Determine the (X, Y) coordinate at the center of the cell enclosing the given text.  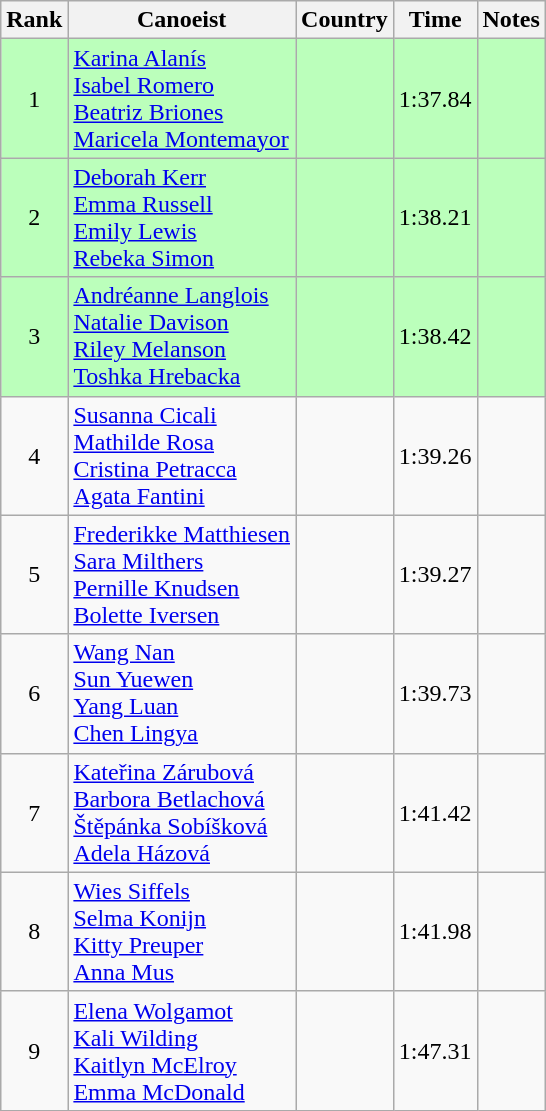
9 (34, 1050)
Elena WolgamotKali WildingKaitlyn McElroyEmma McDonald (182, 1050)
Frederikke MatthiesenSara MilthersPernille KnudsenBolette Iversen (182, 574)
1 (34, 98)
1:38.21 (435, 218)
Karina AlanísIsabel RomeroBeatriz BrionesMaricela Montemayor (182, 98)
Rank (34, 20)
1:39.73 (435, 694)
1:41.42 (435, 812)
1:37.84 (435, 98)
Wang NanSun YuewenYang LuanChen Lingya (182, 694)
8 (34, 932)
Kateřina ZárubováBarbora BetlachováŠtěpánka SobíškováAdela Házová (182, 812)
Wies SiffelsSelma KonijnKitty PreuperAnna Mus (182, 932)
5 (34, 574)
2 (34, 218)
4 (34, 456)
3 (34, 336)
Notes (511, 20)
Susanna CicaliMathilde RosaCristina PetraccaAgata Fantini (182, 456)
Deborah KerrEmma RussellEmily LewisRebeka Simon (182, 218)
Time (435, 20)
Country (345, 20)
1:39.27 (435, 574)
1:39.26 (435, 456)
Canoeist (182, 20)
1:47.31 (435, 1050)
7 (34, 812)
1:38.42 (435, 336)
Andréanne LangloisNatalie DavisonRiley MelansonToshka Hrebacka (182, 336)
1:41.98 (435, 932)
6 (34, 694)
